Extract the [x, y] coordinate from the center of the cell holding the provided text.  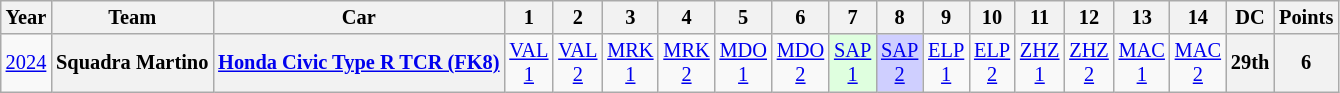
10 [992, 17]
SAP1 [852, 63]
9 [946, 17]
VAL1 [528, 63]
29th [1250, 63]
ZHZ1 [1040, 63]
MAC1 [1142, 63]
7 [852, 17]
Squadra Martino [132, 63]
14 [1198, 17]
MRK2 [686, 63]
Year [26, 17]
12 [1088, 17]
11 [1040, 17]
Car [358, 17]
Team [132, 17]
MDO1 [744, 63]
ELP1 [946, 63]
Honda Civic Type R TCR (FK8) [358, 63]
4 [686, 17]
1 [528, 17]
ELP2 [992, 63]
MDO2 [800, 63]
SAP2 [900, 63]
2 [578, 17]
Points [1306, 17]
VAL2 [578, 63]
ZHZ2 [1088, 63]
3 [630, 17]
8 [900, 17]
DC [1250, 17]
5 [744, 17]
MAC2 [1198, 63]
2024 [26, 63]
MRK1 [630, 63]
13 [1142, 17]
